Determine the (X, Y) coordinate at the center of the cell enclosing the given text.  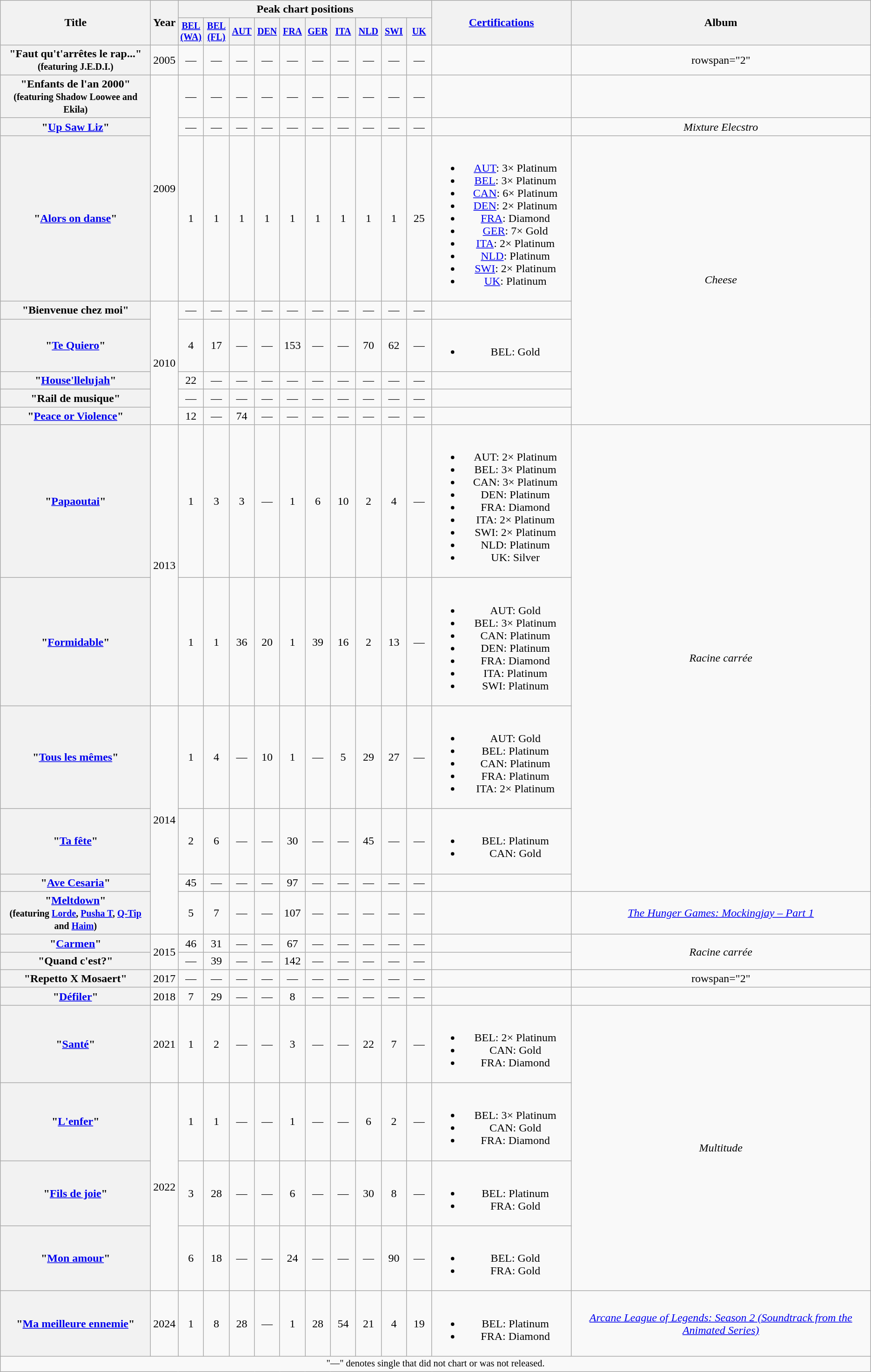
The Hunger Games: Mockingjay – Part 1 (721, 913)
2021 (165, 1044)
"Défiler" (75, 996)
2018 (165, 996)
2014 (165, 820)
"Papaoutai" (75, 502)
BEL: PlatinumFRA: Diamond (502, 1324)
2017 (165, 978)
GER (318, 32)
"Santé" (75, 1044)
Multitude (721, 1148)
"Meltdown"(featuring Lorde, Pusha T, Q-Tip and Haim) (75, 913)
"Alors on danse" (75, 218)
54 (343, 1324)
16 (343, 642)
31 (216, 943)
Peak chart positions (305, 9)
"L'enfer" (75, 1122)
74 (241, 416)
Year (165, 23)
"Repetto X Mosaert" (75, 978)
17 (216, 345)
BEL: GoldFRA: Gold (502, 1258)
BEL: Gold (502, 345)
"Up Saw Liz" (75, 127)
"Peace or Violence" (75, 416)
"Bienvenue chez moi" (75, 310)
Cheese (721, 280)
"Fils de joie" (75, 1193)
142 (292, 961)
BEL: PlatinumCAN: Gold (502, 841)
2013 (165, 565)
Certifications (502, 23)
2005 (165, 60)
BEL(FL) (216, 32)
90 (394, 1258)
Mixture Elecstro (721, 127)
27 (394, 757)
2024 (165, 1324)
"—" denotes single that did not chart or was not released. (435, 1364)
2010 (165, 363)
AUT: 3× PlatinumBEL: 3× PlatinumCAN: 6× PlatinumDEN: 2× PlatinumFRA: DiamondGER: 7× GoldITA: 2× PlatinumNLD: PlatinumSWI: 2× PlatinumUK: Platinum (502, 218)
AUT: GoldBEL: 3× PlatinumCAN: PlatinumDEN: PlatinumFRA: DiamondITA: PlatinumSWI: Platinum (502, 642)
BEL: 2× PlatinumCAN: GoldFRA: Diamond (502, 1044)
"Mon amour" (75, 1258)
20 (267, 642)
"Ta fête" (75, 841)
AUT (241, 32)
AUT: GoldBEL: PlatinumCAN: PlatinumFRA: PlatinumITA: 2× Platinum (502, 757)
"Formidable" (75, 642)
UK (419, 32)
2015 (165, 952)
107 (292, 913)
"Ma meilleure ennemie" (75, 1324)
BEL: 3× PlatinumCAN: GoldFRA: Diamond (502, 1122)
2009 (165, 188)
67 (292, 943)
18 (216, 1258)
Title (75, 23)
62 (394, 345)
21 (368, 1324)
BEL: PlatinumFRA: Gold (502, 1193)
"House'llelujah" (75, 381)
"Tous les mêmes" (75, 757)
153 (292, 345)
13 (394, 642)
NLD (368, 32)
70 (368, 345)
"Quand c'est?" (75, 961)
SWI (394, 32)
"Rail de musique" (75, 398)
DEN (267, 32)
FRA (292, 32)
"Faut qu't'arrêtes le rap..." (featuring J.E.D.I.) (75, 60)
"Carmen" (75, 943)
36 (241, 642)
ITA (343, 32)
2022 (165, 1187)
12 (191, 416)
"Ave Cesaria" (75, 883)
Arcane League of Legends: Season 2 (Soundtrack from the Animated Series) (721, 1324)
"Enfants de l'an 2000" (featuring Shadow Loowee and Ekila) (75, 96)
Album (721, 23)
25 (419, 218)
19 (419, 1324)
BEL(WA) (191, 32)
AUT: 2× PlatinumBEL: 3× PlatinumCAN: 3× PlatinumDEN: PlatinumFRA: DiamondITA: 2× PlatinumSWI: 2× PlatinumNLD: PlatinumUK: Silver (502, 502)
24 (292, 1258)
"Te Quiero" (75, 345)
97 (292, 883)
46 (191, 943)
